Return the [x, y] coordinate for the center point of the cell that contains the specified text.  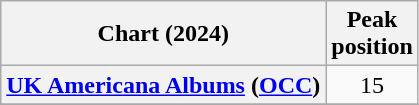
15 [372, 85]
UK Americana Albums (OCC) [164, 85]
Chart (2024) [164, 34]
Peakposition [372, 34]
